Capture the cell that displays the provided text and extract its (x, y) central coordinate. 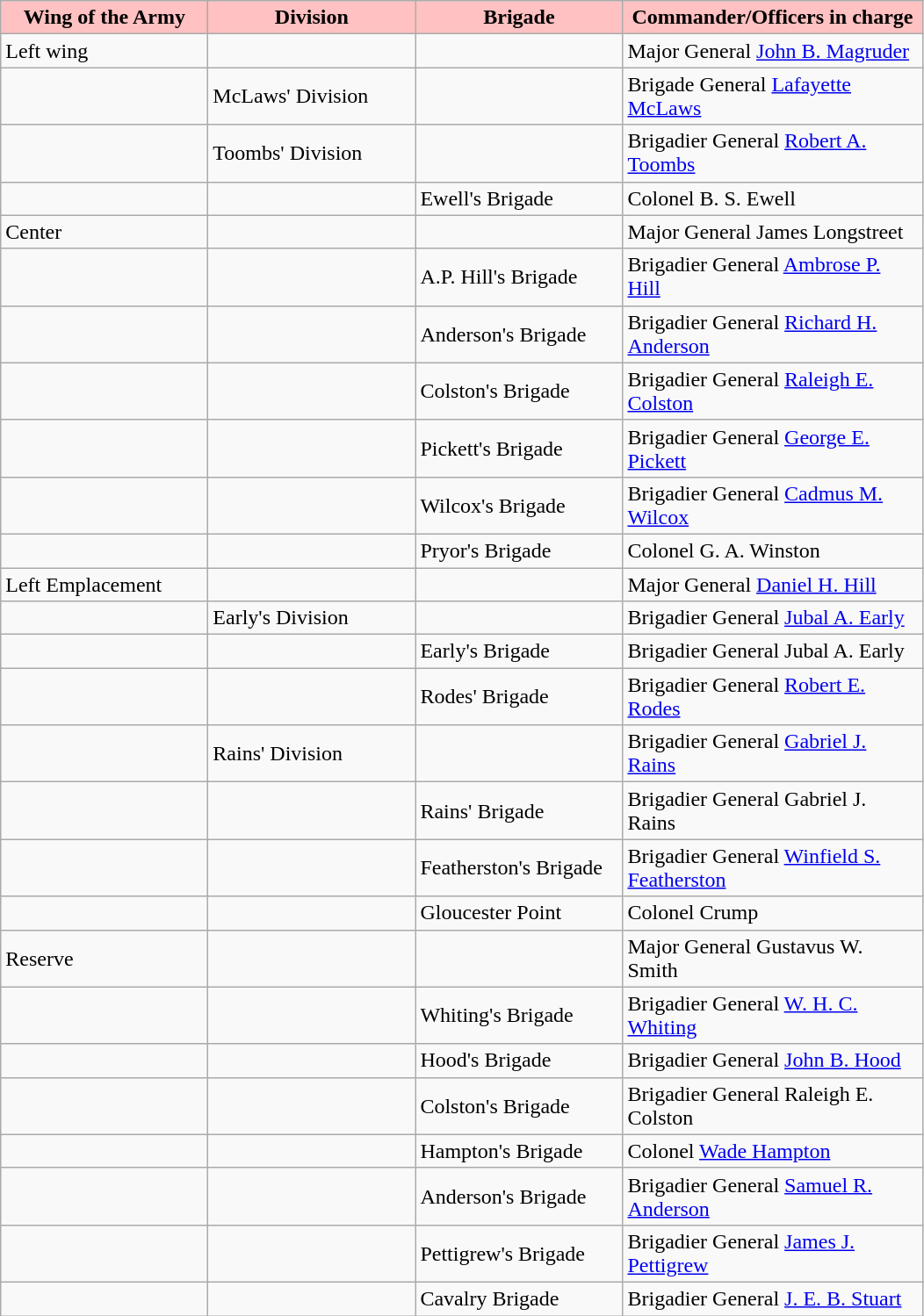
Brigade General Lafayette McLaws (773, 97)
Brigadier General Samuel R. Anderson (773, 1196)
Toombs' Division (312, 153)
Early's Brigade (519, 651)
Brigadier General George E. Pickett (773, 448)
Colonel Crump (773, 913)
Hampton's Brigade (519, 1151)
Hood's Brigade (519, 1061)
Pickett's Brigade (519, 448)
Brigadier General James J. Pettigrew (773, 1254)
Wing of the Army (105, 18)
Wilcox's Brigade (519, 506)
Brigadier General W. H. C. Whiting (773, 1015)
Commander/Officers in charge (773, 18)
Division (312, 18)
Pryor's Brigade (519, 550)
Brigadier General Richard H. Anderson (773, 334)
Brigadier General Robert E. Rodes (773, 697)
Major General James Longstreet (773, 232)
Brigade (519, 18)
Early's Division (312, 618)
Gloucester Point (519, 913)
Reserve (105, 959)
Major General Gustavus W. Smith (773, 959)
Colonel Wade Hampton (773, 1151)
Colonel G. A. Winston (773, 550)
Pettigrew's Brigade (519, 1254)
McLaws' Division (312, 97)
Rains' Brigade (519, 811)
A.P. Hill's Brigade (519, 277)
Colonel B. S. Ewell (773, 198)
Brigadier General J. E. B. Stuart (773, 1298)
Ewell's Brigade (519, 198)
Left wing (105, 51)
Whiting's Brigade (519, 1015)
Left Emplacement (105, 584)
Cavalry Brigade (519, 1298)
Brigadier General Robert A. Toombs (773, 153)
Center (105, 232)
Brigadier General John B. Hood (773, 1061)
Featherston's Brigade (519, 867)
Major General John B. Magruder (773, 51)
Brigadier General Winfield S. Featherston (773, 867)
Major General Daniel H. Hill (773, 584)
Rodes' Brigade (519, 697)
Rains' Division (312, 753)
Brigadier General Ambrose P. Hill (773, 277)
Brigadier General Cadmus M. Wilcox (773, 506)
